Identify which cell holds the provided text, then report its (x, y) central coordinate. 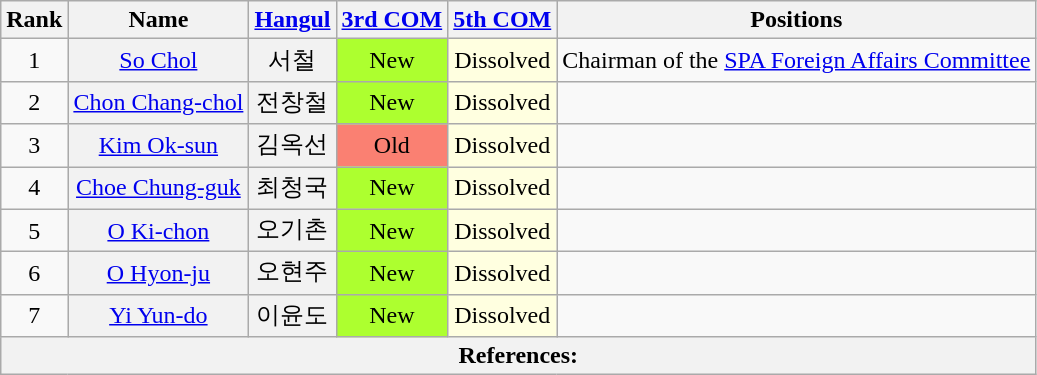
4 (34, 188)
5 (34, 230)
1 (34, 60)
Yi Yun-do (158, 316)
Rank (34, 20)
References: (518, 356)
3 (34, 146)
3rd COM (392, 20)
최청국 (292, 188)
6 (34, 274)
오기촌 (292, 230)
오현주 (292, 274)
Positions (796, 20)
김옥선 (292, 146)
이윤도 (292, 316)
O Hyon-ju (158, 274)
Chon Chang-chol (158, 102)
So Chol (158, 60)
서철 (292, 60)
O Ki-chon (158, 230)
전창철 (292, 102)
2 (34, 102)
5th COM (502, 20)
Chairman of the SPA Foreign Affairs Committee (796, 60)
Name (158, 20)
Kim Ok-sun (158, 146)
Hangul (292, 20)
Old (392, 146)
7 (34, 316)
Choe Chung-guk (158, 188)
